Capture the cell that displays the provided text and extract its [X, Y] central coordinate. 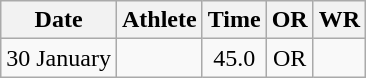
Athlete [159, 20]
45.0 [234, 58]
WR [339, 20]
30 January [59, 58]
Date [59, 20]
Time [234, 20]
